Find where the given text appears and provide that cell's center as (x, y) coordinate. 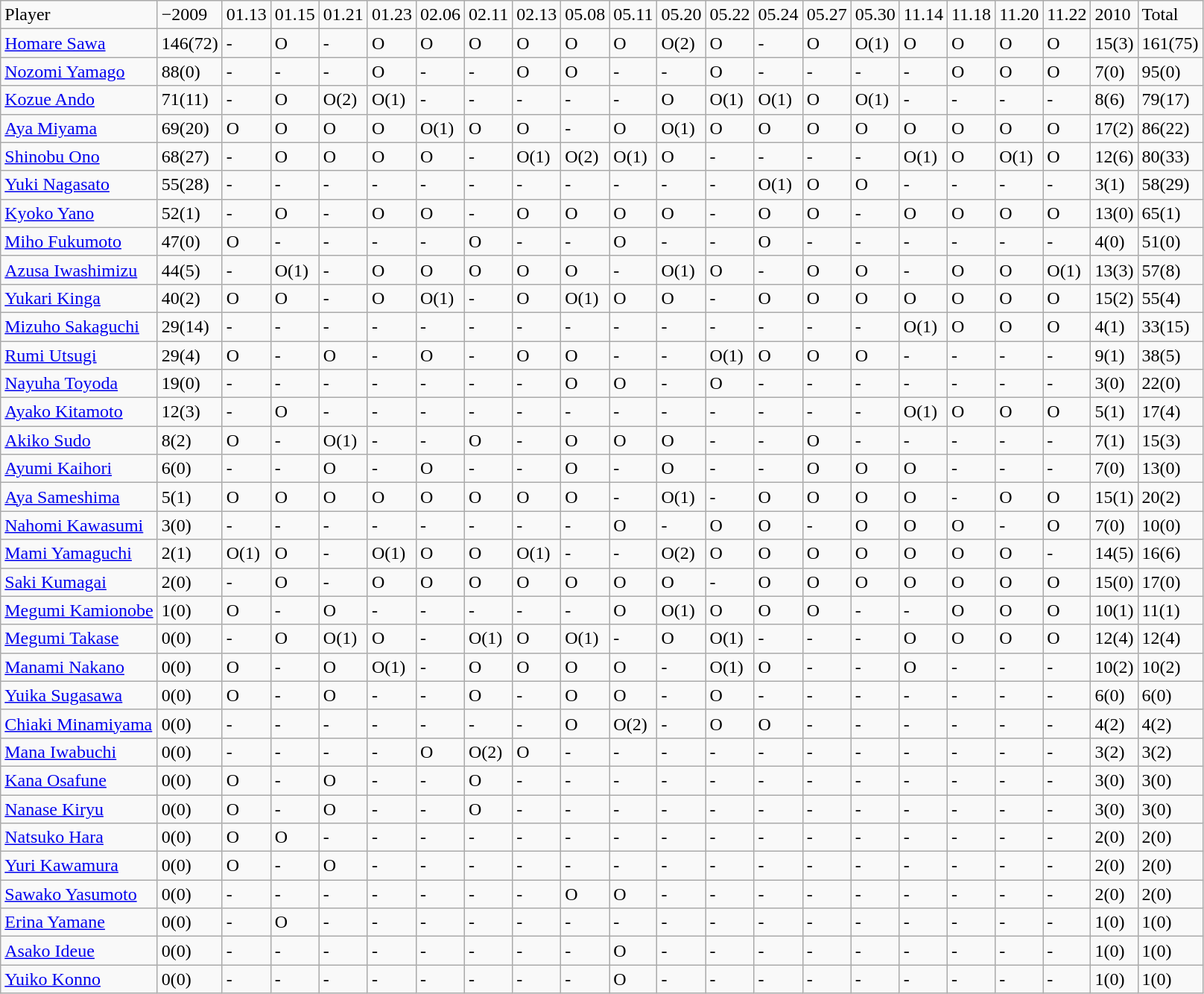
65(1) (1170, 213)
57(8) (1170, 270)
16(6) (1170, 554)
29(14) (189, 326)
17(4) (1170, 412)
Manami Nakano (79, 667)
01.21 (343, 15)
05.11 (633, 15)
Aya Sameshima (79, 497)
13(3) (1115, 270)
05.20 (681, 15)
14(5) (1115, 554)
01.15 (295, 15)
71(11) (189, 100)
Yuki Nagasato (79, 185)
Akiko Sudo (79, 440)
Kyoko Yano (79, 213)
15(1) (1115, 497)
86(22) (1170, 128)
20(2) (1170, 497)
8(2) (189, 440)
69(20) (189, 128)
Kana Osafune (79, 780)
22(0) (1170, 384)
10(0) (1170, 525)
Nozomi Yamago (79, 72)
11.22 (1067, 15)
7(1) (1115, 440)
Nanase Kiryu (79, 808)
79(17) (1170, 100)
2(1) (189, 554)
11.18 (971, 15)
11.14 (923, 15)
58(29) (1170, 185)
29(4) (189, 355)
Saki Kumagai (79, 582)
Azusa Iwashimizu (79, 270)
02.06 (440, 15)
12(3) (189, 412)
17(2) (1115, 128)
Total (1170, 15)
17(0) (1170, 582)
52(1) (189, 213)
Mana Iwabuchi (79, 752)
Yuika Sugasawa (79, 695)
10(1) (1115, 610)
Kozue Ando (79, 100)
55(28) (189, 185)
Yuiko Konno (79, 979)
11(1) (1170, 610)
88(0) (189, 72)
Yuri Kawamura (79, 866)
Asako Ideue (79, 951)
15(0) (1115, 582)
Mami Yamaguchi (79, 554)
Aya Miyama (79, 128)
4(1) (1115, 326)
80(33) (1170, 156)
Homare Sawa (79, 43)
Nahomi Kawasumi (79, 525)
51(0) (1170, 241)
Megumi Kamionobe (79, 610)
02.13 (536, 15)
Nayuha Toyoda (79, 384)
01.23 (392, 15)
Shinobu Ono (79, 156)
9(1) (1115, 355)
146(72) (189, 43)
05.24 (778, 15)
Ayumi Kaihori (79, 469)
2010 (1115, 15)
Player (79, 15)
68(27) (189, 156)
Miho Fukumoto (79, 241)
4(0) (1115, 241)
95(0) (1170, 72)
02.11 (488, 15)
12(6) (1115, 156)
40(2) (189, 298)
8(6) (1115, 100)
Mizuho Sakaguchi (79, 326)
Ayako Kitamoto (79, 412)
05.08 (586, 15)
Sawako Yasumoto (79, 894)
33(15) (1170, 326)
Natsuko Hara (79, 838)
Chiaki Minamiyama (79, 724)
05.27 (827, 15)
161(75) (1170, 43)
19(0) (189, 384)
Yukari Kinga (79, 298)
11.20 (1019, 15)
3(1) (1115, 185)
38(5) (1170, 355)
55(4) (1170, 298)
05.22 (730, 15)
44(5) (189, 270)
−2009 (189, 15)
15(2) (1115, 298)
01.13 (246, 15)
47(0) (189, 241)
Megumi Takase (79, 639)
Rumi Utsugi (79, 355)
Erina Yamane (79, 922)
05.30 (875, 15)
